Return the [x, y] coordinate for the center point of the cell that contains the specified text.  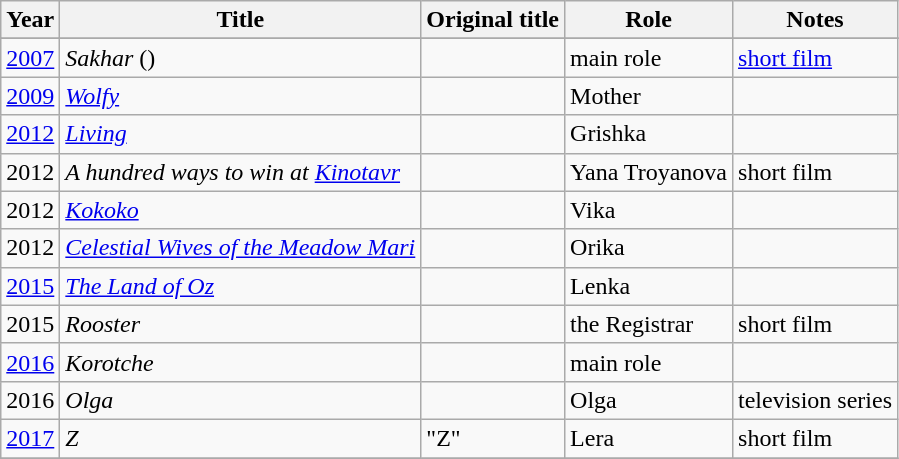
Mother [649, 96]
Original title [493, 20]
The Land of Oz [240, 286]
Lera [649, 438]
Sakhar () [240, 58]
Celestial Wives of the Meadow Mari [240, 248]
Year [30, 20]
Grishka [649, 134]
Title [240, 20]
2007 [30, 58]
Kokoko [240, 210]
A hundred ways to win at Kinotavr [240, 172]
Vika [649, 210]
television series [816, 400]
Rooster [240, 324]
Korotche [240, 362]
Lenka [649, 286]
Role [649, 20]
2009 [30, 96]
Orika [649, 248]
Yana Troyanova [649, 172]
the Registrar [649, 324]
2017 [30, 438]
Notes [816, 20]
Living [240, 134]
Wolfy [240, 96]
"Z" [493, 438]
Z [240, 438]
